Capture the cell that displays the provided text and extract its [x, y] central coordinate. 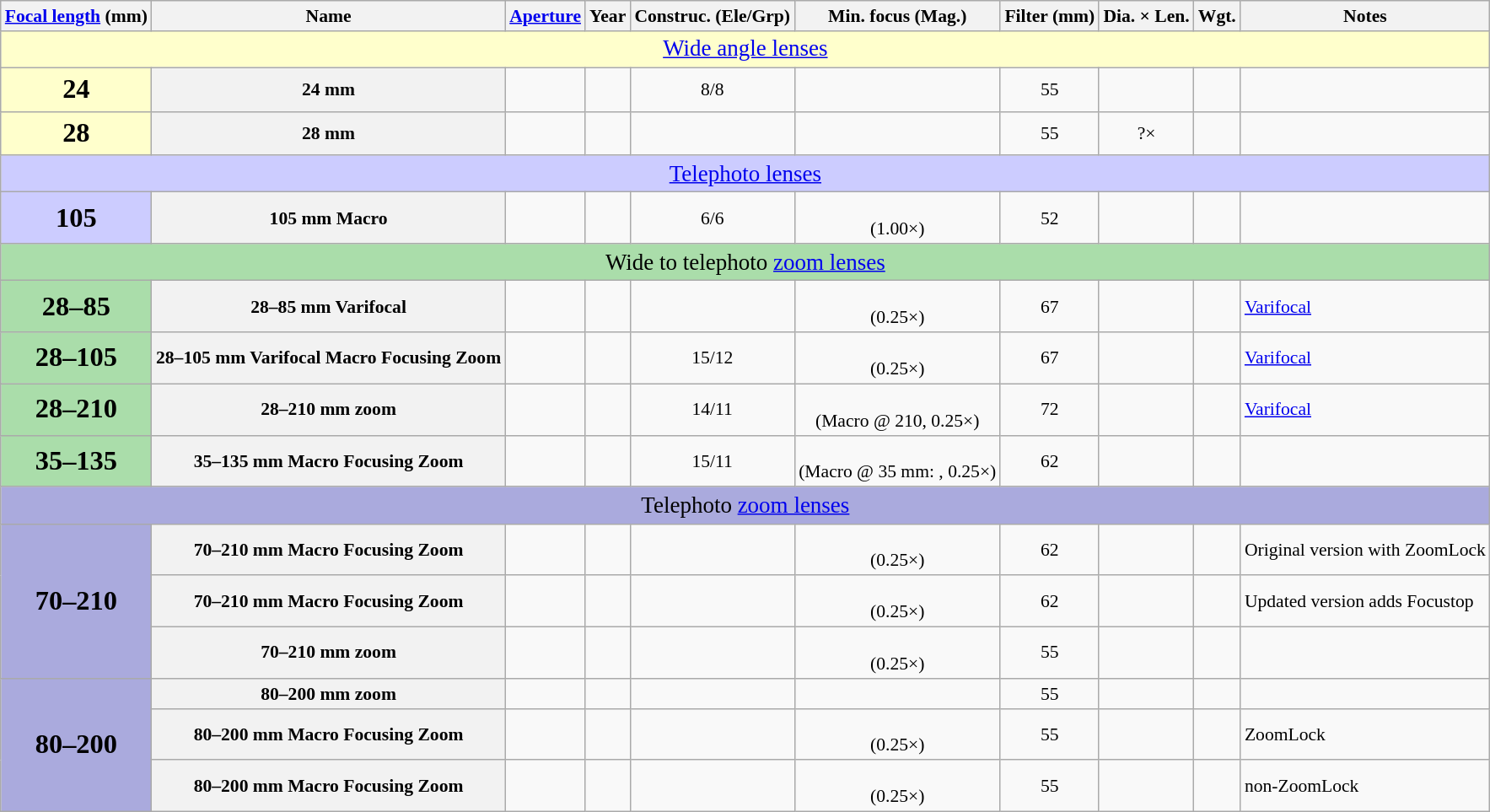
ZoomLock [1365, 734]
35–135 [76, 460]
Aperture [545, 16]
80–200 mm zoom [329, 694]
Filter (mm) [1049, 16]
Wide angle lenses [745, 50]
15/12 [712, 358]
Telephoto zoom lenses [745, 506]
105 [76, 218]
80–200 [76, 745]
28–105 [76, 358]
105 mm Macro [329, 218]
Telephoto lenses [745, 174]
Notes [1365, 16]
52 [1049, 218]
28–85 mm Varifocal [329, 307]
70–210 [76, 600]
8/8 [712, 90]
35–135 mm Macro Focusing Zoom [329, 460]
24 [76, 90]
Min. focus (Mag.) [897, 16]
Year [607, 16]
(1.00×) [897, 218]
Focal length (mm) [76, 16]
28 [76, 133]
Dia. × Len. [1146, 16]
28–210 mm zoom [329, 410]
70–210 mm zoom [329, 653]
28–105 mm Varifocal Macro Focusing Zoom [329, 358]
Wgt. [1218, 16]
?× [1146, 133]
24 mm [329, 90]
28–85 [76, 307]
28 mm [329, 133]
(Macro @ 210, 0.25×) [897, 410]
Original version with ZoomLock [1365, 550]
Updated version adds Focustop [1365, 602]
72 [1049, 410]
28–210 [76, 410]
(Macro @ 35 mm: , 0.25×) [897, 460]
non-ZoomLock [1365, 786]
Wide to telephoto zoom lenses [745, 262]
Name [329, 16]
14/11 [712, 410]
Construc. (Ele/Grp) [712, 16]
15/11 [712, 460]
6/6 [712, 218]
